Find where the given text appears and provide that cell's center as [x, y] coordinate. 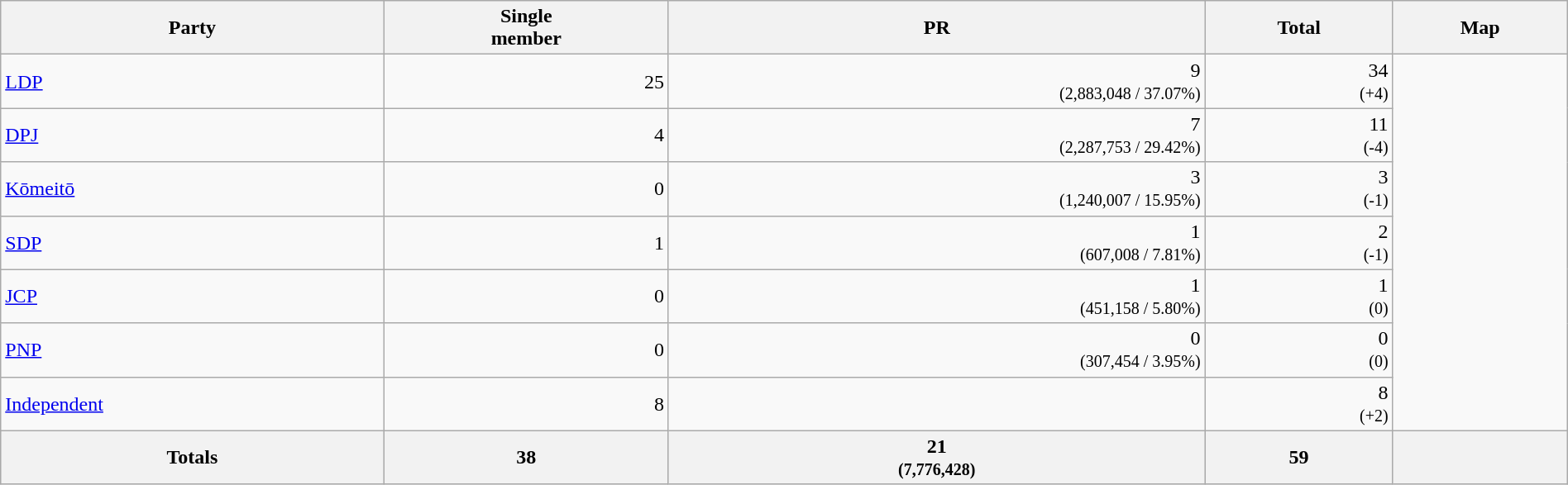
1(451,158 / 5.80%) [936, 296]
3(1,240,007 / 15.95%) [936, 188]
1(607,008 / 7.81%) [936, 243]
59 [1298, 458]
3(-1) [1298, 188]
Total [1298, 28]
9(2,883,048 / 37.07%) [936, 81]
1 [526, 243]
34(+4) [1298, 81]
LDP [192, 81]
PNP [192, 350]
7(2,287,753 / 29.42%) [936, 136]
DPJ [192, 136]
Party [192, 28]
1(0) [1298, 296]
Totals [192, 458]
Singlemember [526, 28]
11(-4) [1298, 136]
21(7,776,428) [936, 458]
Map [1480, 28]
PR [936, 28]
SDP [192, 243]
Kōmeitō [192, 188]
2(-1) [1298, 243]
Independent [192, 403]
38 [526, 458]
JCP [192, 296]
0(0) [1298, 350]
25 [526, 81]
4 [526, 136]
8(+2) [1298, 403]
0(307,454 / 3.95%) [936, 350]
8 [526, 403]
